Extract the [X, Y] coordinate from the center of the cell holding the provided text.  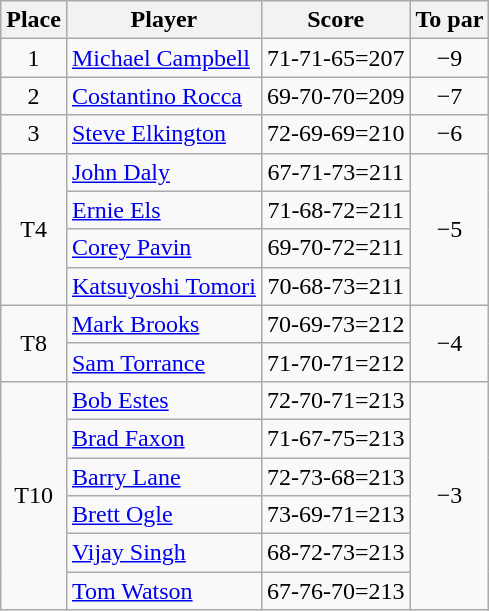
Katsuyoshi Tomori [164, 286]
71-68-72=211 [336, 210]
Sam Torrance [164, 362]
−6 [450, 134]
Tom Watson [164, 591]
67-76-70=213 [336, 591]
72-69-69=210 [336, 134]
−3 [450, 495]
Costantino Rocca [164, 96]
Barry Lane [164, 477]
69-70-72=211 [336, 248]
Place [34, 20]
Corey Pavin [164, 248]
John Daly [164, 172]
69-70-70=209 [336, 96]
−9 [450, 58]
71-71-65=207 [336, 58]
72-70-71=213 [336, 400]
Brad Faxon [164, 438]
T8 [34, 343]
Mark Brooks [164, 324]
Brett Ogle [164, 515]
1 [34, 58]
2 [34, 96]
−4 [450, 343]
T10 [34, 495]
3 [34, 134]
73-69-71=213 [336, 515]
68-72-73=213 [336, 553]
To par [450, 20]
71-70-71=212 [336, 362]
Steve Elkington [164, 134]
Vijay Singh [164, 553]
72-73-68=213 [336, 477]
Bob Estes [164, 400]
71-67-75=213 [336, 438]
T4 [34, 229]
Score [336, 20]
−7 [450, 96]
Michael Campbell [164, 58]
67-71-73=211 [336, 172]
Ernie Els [164, 210]
70-69-73=212 [336, 324]
Player [164, 20]
−5 [450, 229]
70-68-73=211 [336, 286]
